Return [X, Y] of the center of cell containing provided text 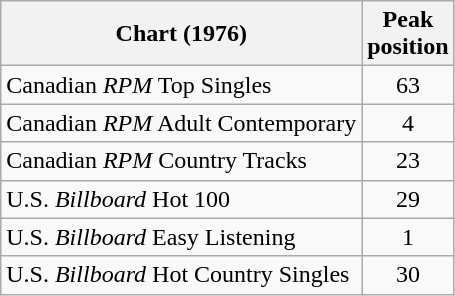
1 [408, 237]
U.S. Billboard Easy Listening [182, 237]
Chart (1976) [182, 34]
4 [408, 123]
23 [408, 161]
29 [408, 199]
Peakposition [408, 34]
30 [408, 275]
Canadian RPM Country Tracks [182, 161]
U.S. Billboard Hot Country Singles [182, 275]
Canadian RPM Adult Contemporary [182, 123]
U.S. Billboard Hot 100 [182, 199]
63 [408, 85]
Canadian RPM Top Singles [182, 85]
